Search for the cell housing the specified text and yield its [X, Y] center coordinate. 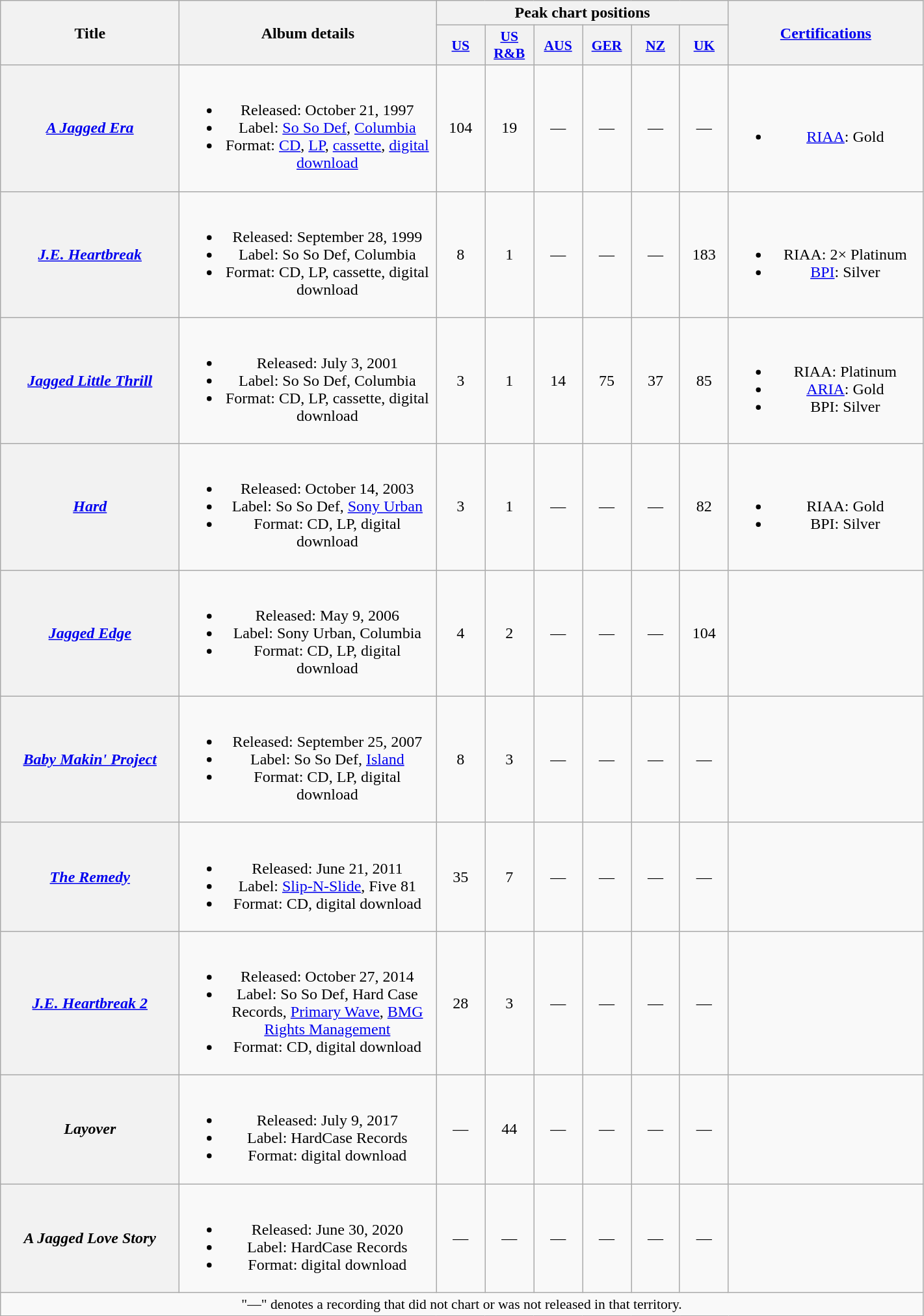
14 [558, 381]
Jagged Edge [90, 633]
J.E. Heartbreak [90, 254]
Released: October 14, 2003Label: So So Def, Sony UrbanFormat: CD, LP, digital download [308, 507]
35 [460, 877]
Peak chart positions [583, 13]
Baby Makin' Project [90, 759]
RIAA: 2× PlatinumBPI: Silver [826, 254]
28 [460, 1003]
AUS [558, 46]
2 [510, 633]
The Remedy [90, 877]
37 [655, 381]
Released: October 21, 1997Label: So So Def, ColumbiaFormat: CD, LP, cassette, digital download [308, 128]
Hard [90, 507]
A Jagged Era [90, 128]
183 [704, 254]
UK [704, 46]
Released: May 9, 2006Label: Sony Urban, ColumbiaFormat: CD, LP, digital download [308, 633]
Released: September 28, 1999Label: So So Def, ColumbiaFormat: CD, LP, cassette, digital download [308, 254]
Released: July 9, 2017Label: HardCase RecordsFormat: digital download [308, 1129]
GER [607, 46]
19 [510, 128]
44 [510, 1129]
Album details [308, 33]
Certifications [826, 33]
"—" denotes a recording that did not chart or was not released in that territory. [462, 1304]
Released: July 3, 2001Label: So So Def, ColumbiaFormat: CD, LP, cassette, digital download [308, 381]
A Jagged Love Story [90, 1239]
US [460, 46]
7 [510, 877]
Jagged Little Thrill [90, 381]
Released: June 21, 2011Label: Slip-N-Slide, Five 81Format: CD, digital download [308, 877]
USR&B [510, 46]
4 [460, 633]
NZ [655, 46]
Released: October 27, 2014Label: So So Def, Hard Case Records, Primary Wave, BMG Rights ManagementFormat: CD, digital download [308, 1003]
Title [90, 33]
85 [704, 381]
75 [607, 381]
82 [704, 507]
Released: June 30, 2020Label: HardCase RecordsFormat: digital download [308, 1239]
Released: September 25, 2007Label: So So Def, IslandFormat: CD, LP, digital download [308, 759]
RIAA: PlatinumARIA: GoldBPI: Silver [826, 381]
J.E. Heartbreak 2 [90, 1003]
Layover [90, 1129]
RIAA: GoldBPI: Silver [826, 507]
RIAA: Gold [826, 128]
